Output the (X, Y) coordinate of the center of the cell containing the given text.  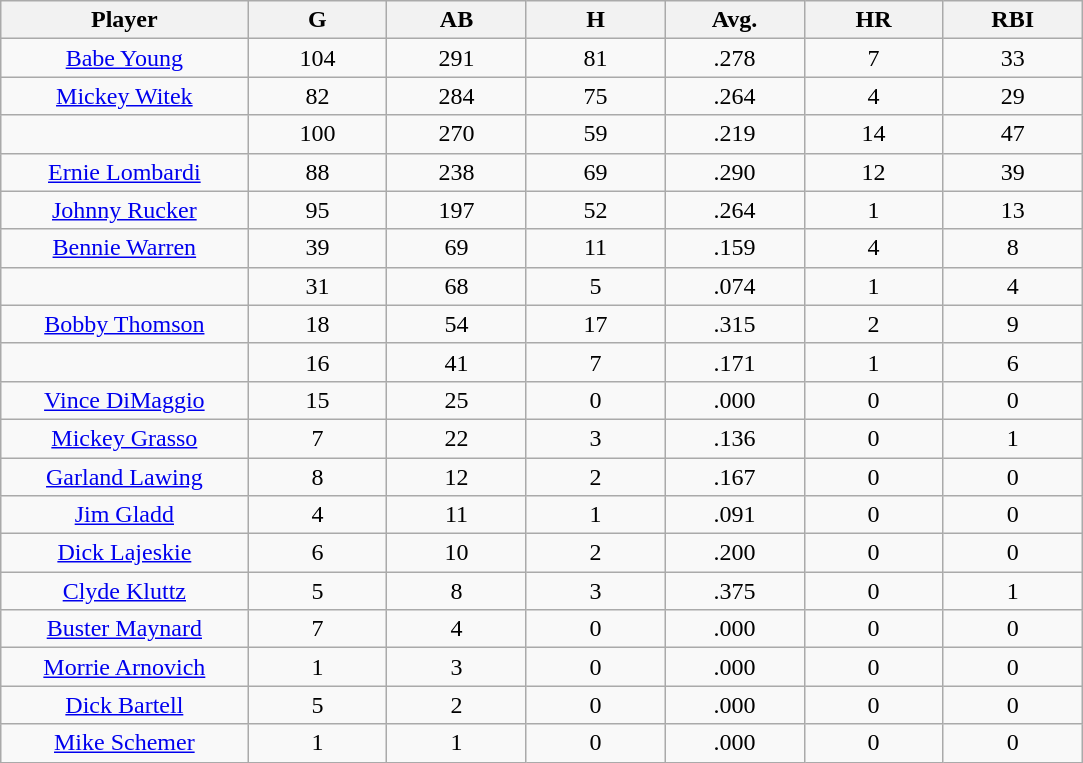
31 (318, 286)
Buster Maynard (124, 629)
Avg. (734, 20)
HR (874, 20)
270 (456, 134)
41 (456, 362)
H (596, 20)
.200 (734, 553)
197 (456, 210)
Mickey Witek (124, 96)
15 (318, 400)
9 (1012, 324)
16 (318, 362)
104 (318, 58)
13 (1012, 210)
Johnny Rucker (124, 210)
54 (456, 324)
17 (596, 324)
82 (318, 96)
.167 (734, 477)
Vince DiMaggio (124, 400)
Babe Young (124, 58)
100 (318, 134)
.171 (734, 362)
Bobby Thomson (124, 324)
88 (318, 172)
14 (874, 134)
18 (318, 324)
284 (456, 96)
238 (456, 172)
52 (596, 210)
Ernie Lombardi (124, 172)
Mickey Grasso (124, 438)
Bennie Warren (124, 248)
Morrie Arnovich (124, 667)
25 (456, 400)
.091 (734, 515)
Jim Gladd (124, 515)
47 (1012, 134)
33 (1012, 58)
.278 (734, 58)
29 (1012, 96)
Dick Lajeskie (124, 553)
95 (318, 210)
.290 (734, 172)
AB (456, 20)
68 (456, 286)
Player (124, 20)
RBI (1012, 20)
.136 (734, 438)
.315 (734, 324)
75 (596, 96)
59 (596, 134)
.375 (734, 591)
Dick Bartell (124, 705)
Mike Schemer (124, 743)
81 (596, 58)
.159 (734, 248)
.074 (734, 286)
G (318, 20)
.219 (734, 134)
10 (456, 553)
Garland Lawing (124, 477)
Clyde Kluttz (124, 591)
22 (456, 438)
291 (456, 58)
